Search for the cell housing the specified text and yield its [X, Y] center coordinate. 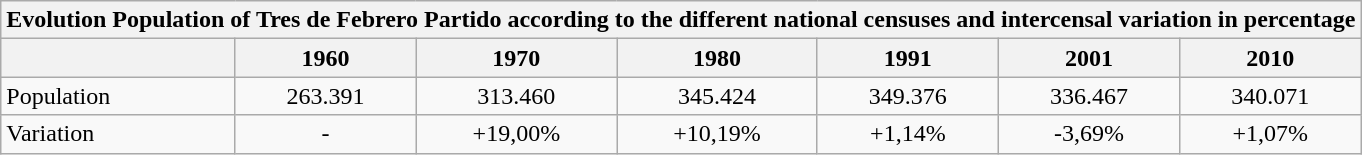
1980 [718, 58]
313.460 [516, 96]
+1,07% [1270, 134]
+1,14% [908, 134]
+19,00% [516, 134]
2001 [1088, 58]
+10,19% [718, 134]
-3,69% [1088, 134]
340.071 [1270, 96]
2010 [1270, 58]
263.391 [326, 96]
349.376 [908, 96]
345.424 [718, 96]
1970 [516, 58]
- [326, 134]
Evolution Population of Tres de Febrero Partido according to the different national censuses and intercensal variation in percentage [681, 20]
336.467 [1088, 96]
1960 [326, 58]
Population [118, 96]
Variation [118, 134]
1991 [908, 58]
